Detect which cell encompasses the target text, then output its [x, y] center coordinate. 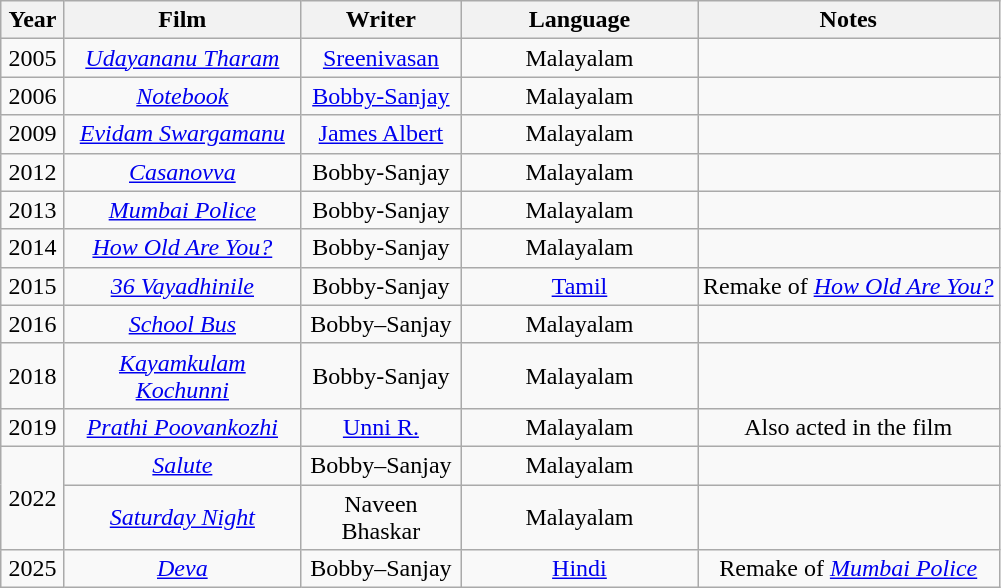
Film [182, 20]
36 Vayadhinile [182, 286]
Salute [182, 465]
2015 [33, 286]
James Albert [380, 134]
Hindi [579, 569]
2018 [33, 376]
2014 [33, 248]
Casanovva [182, 172]
2016 [33, 324]
Writer [380, 20]
Tamil [579, 286]
Naveen Bhaskar [380, 516]
Saturday Night [182, 516]
Sreenivasan [380, 58]
Notes [849, 20]
Kayamkulam Kochunni [182, 376]
Unni R. [380, 427]
2009 [33, 134]
Remake of Mumbai Police [849, 569]
2012 [33, 172]
Udayananu Tharam [182, 58]
Mumbai Police [182, 210]
Also acted in the film [849, 427]
2013 [33, 210]
Deva [182, 569]
Prathi Poovankozhi [182, 427]
How Old Are You? [182, 248]
Evidam Swargamanu [182, 134]
2025 [33, 569]
2006 [33, 96]
Notebook [182, 96]
Year [33, 20]
Remake of How Old Are You? [849, 286]
Language [579, 20]
2005 [33, 58]
School Bus [182, 324]
2022 [33, 498]
2019 [33, 427]
